Detect which cell encompasses the target text, then output its (x, y) center coordinate. 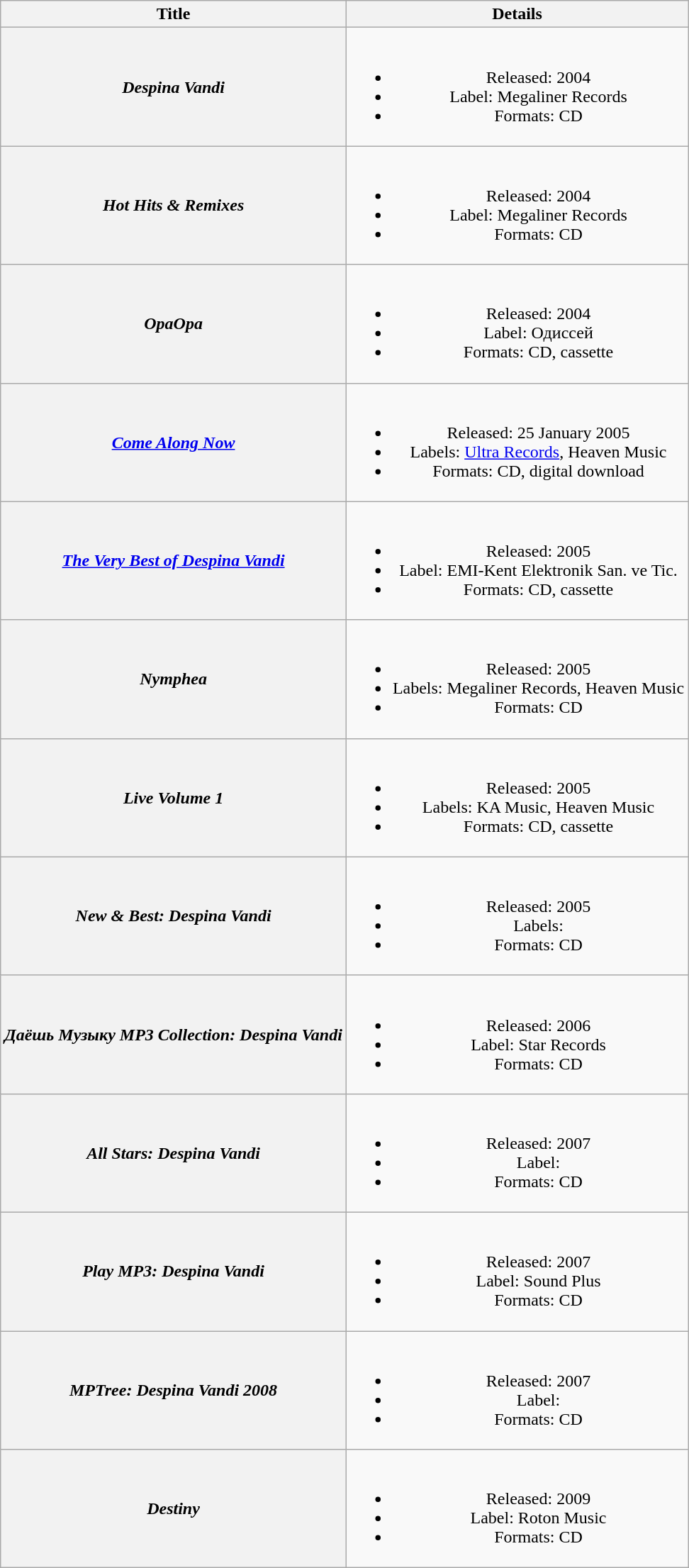
Даёшь Музыку MP3 Collection: Despina Vandi (174, 1034)
Hot Hits & Remixes (174, 206)
Released: 2009Label: Roton MusicFormats: CD (517, 1509)
Nymphea (174, 679)
Released: 2005Labels:Formats: CD (517, 916)
Released: 2005Label: EMI-Kent Elektronik San. ve Tic.Formats: CD, cassette (517, 560)
Released: 2005Labels: KA Music, Heaven MusicFormats: CD, cassette (517, 797)
Released: 2004Label: ОдиссейFormats: CD, cassette (517, 323)
All Stars: Despina Vandi (174, 1153)
Destiny (174, 1509)
Released: 2005Labels: Megaliner Records, Heaven MusicFormats: CD (517, 679)
MPTree: Despina Vandi 2008 (174, 1390)
OpaOpa (174, 323)
New & Best: Despina Vandi (174, 916)
The Very Best of Despina Vandi (174, 560)
Details (517, 14)
Despina Vandi (174, 87)
Released: 2006Label: Star RecordsFormats: CD (517, 1034)
Live Volume 1 (174, 797)
Title (174, 14)
Released: 25 January 2005Labels: Ultra Records, Heaven MusicFormats: CD, digital download (517, 443)
Released: 2007Label: Sound PlusFormats: CD (517, 1271)
Play MP3: Despina Vandi (174, 1271)
Come Along Now (174, 443)
